Return the (X, Y) coordinate for the center point of the cell that contains the specified text.  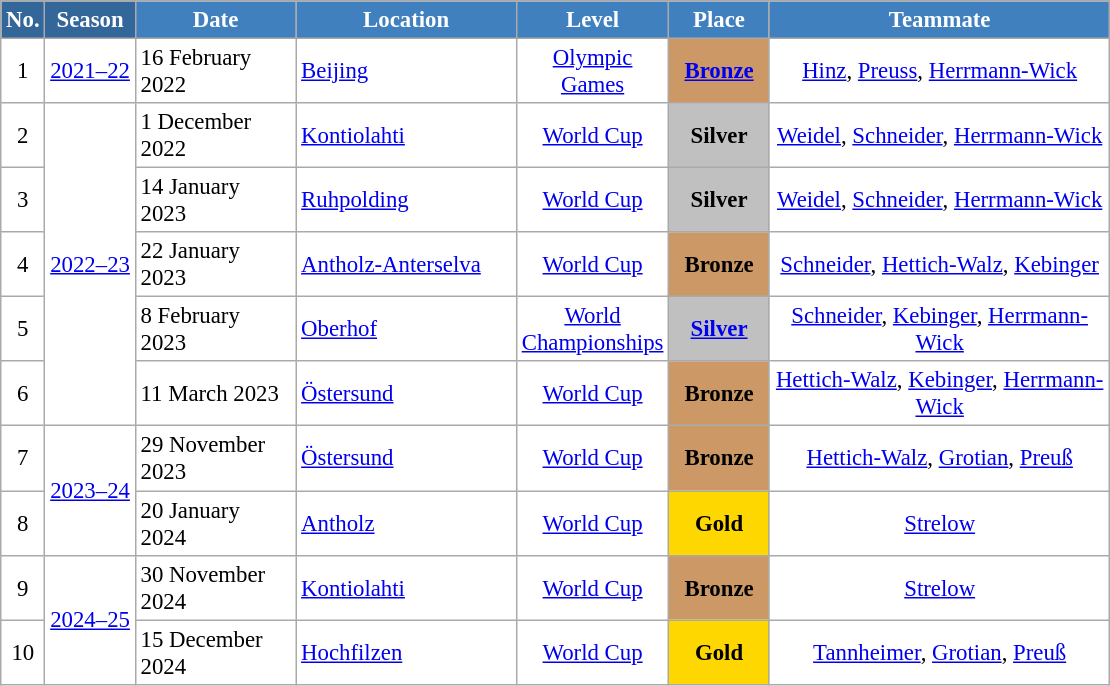
Ruhpolding (406, 200)
9 (23, 588)
8 February 2023 (216, 330)
Beijing (406, 72)
Tannheimer, Grotian, Preuß (940, 652)
Place (720, 20)
2022–23 (90, 264)
30 November 2024 (216, 588)
14 January 2023 (216, 200)
Olympic Games (592, 72)
Level (592, 20)
8 (23, 524)
29 November 2023 (216, 458)
2021–22 (90, 72)
Oberhof (406, 330)
1 December 2022 (216, 136)
20 January 2024 (216, 524)
22 January 2023 (216, 264)
Hinz, Preuss, Herrmann-Wick (940, 72)
Schneider, Hettich-Walz, Kebinger (940, 264)
Location (406, 20)
Antholz (406, 524)
No. (23, 20)
2 (23, 136)
7 (23, 458)
Teammate (940, 20)
Season (90, 20)
4 (23, 264)
11 March 2023 (216, 394)
15 December 2024 (216, 652)
Hettich-Walz, Grotian, Preuß (940, 458)
1 (23, 72)
Antholz-Anterselva (406, 264)
2024–25 (90, 620)
10 (23, 652)
Date (216, 20)
World Championships (592, 330)
5 (23, 330)
Schneider, Kebinger, Herrmann-Wick (940, 330)
2023–24 (90, 490)
3 (23, 200)
6 (23, 394)
Hochfilzen (406, 652)
16 February 2022 (216, 72)
Hettich-Walz, Kebinger, Herrmann-Wick (940, 394)
